Pinpoint the cell where the given text exists, returning its (x, y) midpoint coordinate. 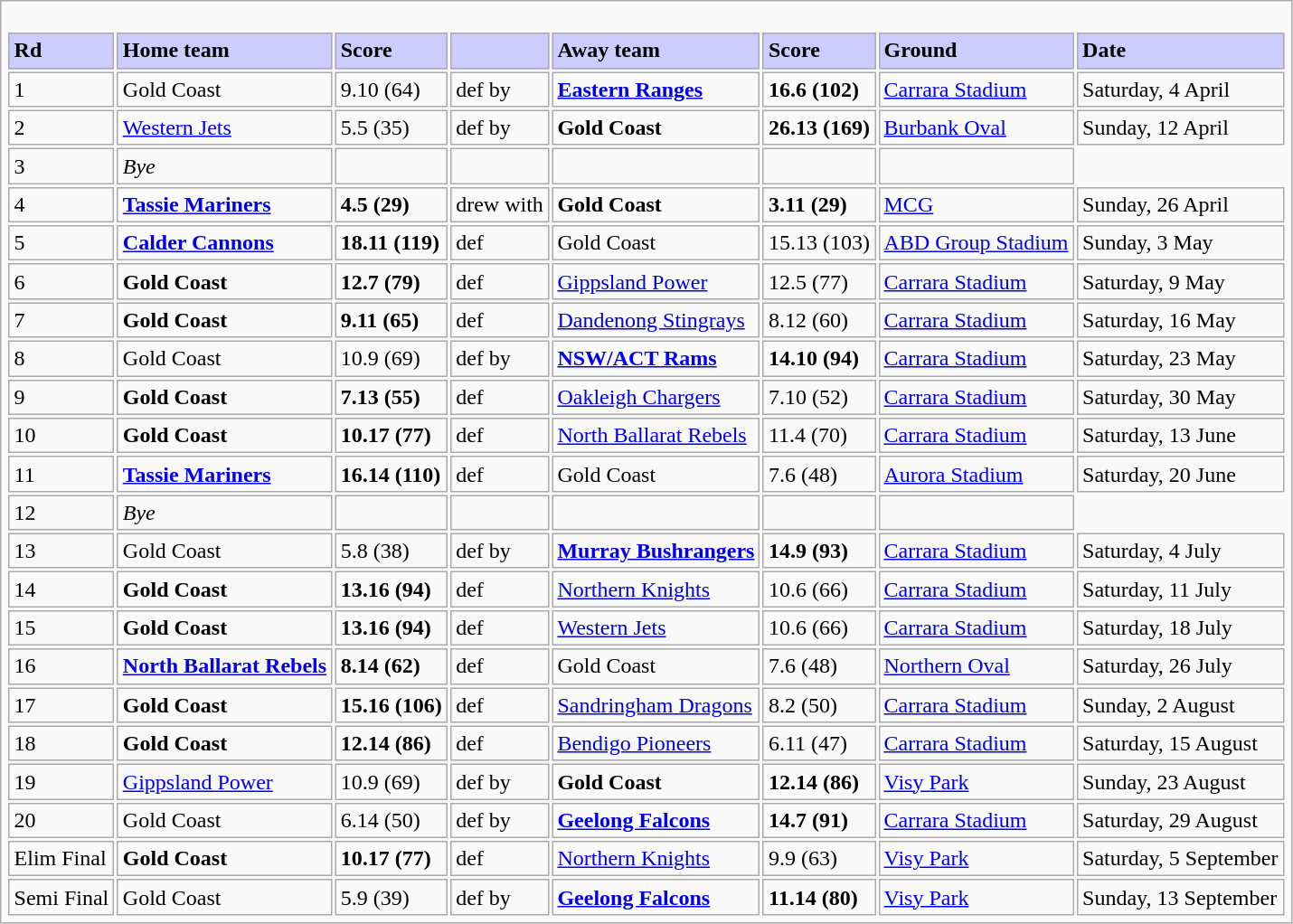
Home team (225, 51)
7.10 (52) (819, 397)
1 (61, 90)
Aurora Stadium (977, 474)
18.11 (119) (391, 243)
Calder Cannons (225, 243)
5.5 (35) (391, 127)
Ground (977, 51)
Saturday, 9 May (1181, 282)
Sunday, 13 September (1181, 898)
9.10 (64) (391, 90)
26.13 (169) (819, 127)
Oakleigh Chargers (656, 397)
5 (61, 243)
Murray Bushrangers (656, 552)
17 (61, 705)
Semi Final (61, 898)
Burbank Oval (977, 127)
Eastern Ranges (656, 90)
15 (61, 628)
12 (61, 513)
5.9 (39) (391, 898)
drew with (499, 205)
11 (61, 474)
8.14 (62) (391, 666)
15.16 (106) (391, 705)
Sunday, 2 August (1181, 705)
Sandringham Dragons (656, 705)
ABD Group Stadium (977, 243)
16.14 (110) (391, 474)
4.5 (29) (391, 205)
13 (61, 552)
Saturday, 4 April (1181, 90)
Saturday, 26 July (1181, 666)
14 (61, 589)
Away team (656, 51)
Saturday, 15 August (1181, 743)
Sunday, 26 April (1181, 205)
MCG (977, 205)
Sunday, 23 August (1181, 782)
Saturday, 4 July (1181, 552)
10 (61, 436)
6.11 (47) (819, 743)
Saturday, 11 July (1181, 589)
7.13 (55) (391, 397)
Saturday, 29 August (1181, 821)
4 (61, 205)
3.11 (29) (819, 205)
16 (61, 666)
Date (1181, 51)
Sunday, 3 May (1181, 243)
5.8 (38) (391, 552)
Rd (61, 51)
9.11 (65) (391, 320)
Saturday, 20 June (1181, 474)
18 (61, 743)
11.14 (80) (819, 898)
Saturday, 23 May (1181, 359)
Saturday, 18 July (1181, 628)
6 (61, 282)
14.7 (91) (819, 821)
Saturday, 16 May (1181, 320)
8.2 (50) (819, 705)
Saturday, 30 May (1181, 397)
8 (61, 359)
Elim Final (61, 859)
Northern Oval (977, 666)
15.13 (103) (819, 243)
Saturday, 5 September (1181, 859)
11.4 (70) (819, 436)
9.9 (63) (819, 859)
8.12 (60) (819, 320)
16.6 (102) (819, 90)
14.10 (94) (819, 359)
3 (61, 166)
20 (61, 821)
2 (61, 127)
9 (61, 397)
Bendigo Pioneers (656, 743)
19 (61, 782)
7 (61, 320)
Sunday, 12 April (1181, 127)
Saturday, 13 June (1181, 436)
6.14 (50) (391, 821)
12.7 (79) (391, 282)
12.5 (77) (819, 282)
Dandenong Stingrays (656, 320)
14.9 (93) (819, 552)
NSW/ACT Rams (656, 359)
